Provide the [x, y] coordinate of the cell's center where the given text is located.  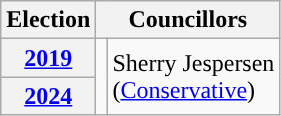
2019 [48, 58]
Election [48, 20]
2024 [48, 96]
Sherry Jespersen(Conservative) [194, 77]
Councillors [188, 20]
